Provide the (x, y) coordinate of the cell's center where the given text is located.  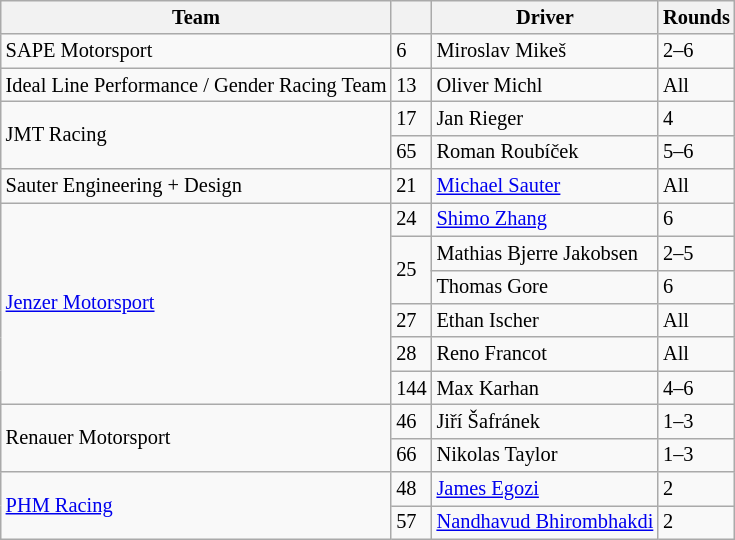
17 (411, 118)
Roman Roubíček (546, 152)
PHM Racing (196, 506)
46 (411, 421)
28 (411, 354)
Ethan Ischer (546, 320)
66 (411, 455)
144 (411, 388)
Miroslav Mikeš (546, 51)
2–6 (696, 51)
2–5 (696, 253)
Nandhavud Bhirombhakdi (546, 522)
27 (411, 320)
Rounds (696, 17)
Jenzer Motorsport (196, 303)
Max Karhan (546, 388)
Jiří Šafránek (546, 421)
5–6 (696, 152)
4 (696, 118)
SAPE Motorsport (196, 51)
Jan Rieger (546, 118)
13 (411, 85)
Sauter Engineering + Design (196, 186)
21 (411, 186)
Oliver Michl (546, 85)
24 (411, 219)
JMT Racing (196, 134)
James Egozi (546, 489)
Mathias Bjerre Jakobsen (546, 253)
Nikolas Taylor (546, 455)
Ideal Line Performance / Gender Racing Team (196, 85)
Michael Sauter (546, 186)
48 (411, 489)
Renauer Motorsport (196, 438)
4–6 (696, 388)
Shimo Zhang (546, 219)
25 (411, 270)
Reno Francot (546, 354)
Driver (546, 17)
57 (411, 522)
Team (196, 17)
Thomas Gore (546, 287)
65 (411, 152)
